Pinpoint the cell where the given text exists, returning its [X, Y] midpoint coordinate. 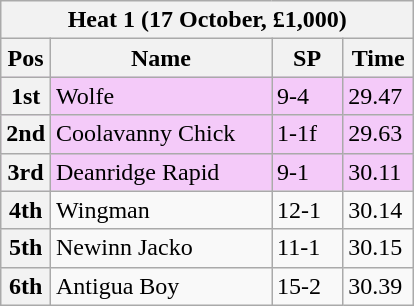
Coolavanny Chick [162, 134]
Name [162, 58]
9-1 [308, 172]
12-1 [308, 210]
15-2 [308, 286]
30.11 [378, 172]
Newinn Jacko [162, 248]
SP [308, 58]
Heat 1 (17 October, £1,000) [208, 20]
1-1f [308, 134]
29.47 [378, 96]
1st [26, 96]
2nd [26, 134]
Antigua Boy [162, 286]
Wingman [162, 210]
30.14 [378, 210]
Time [378, 58]
9-4 [308, 96]
Pos [26, 58]
3rd [26, 172]
30.15 [378, 248]
5th [26, 248]
11-1 [308, 248]
6th [26, 286]
29.63 [378, 134]
4th [26, 210]
Wolfe [162, 96]
30.39 [378, 286]
Deanridge Rapid [162, 172]
